Capture the cell that displays the provided text and extract its (x, y) central coordinate. 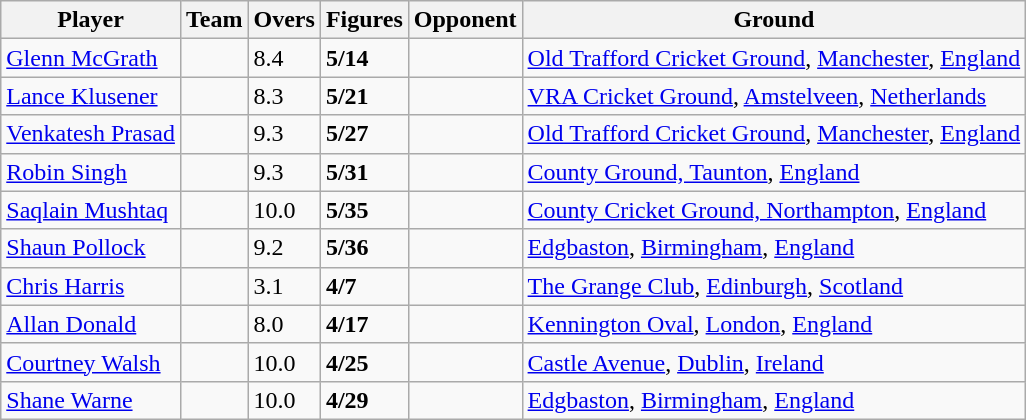
4/17 (364, 324)
4/29 (364, 400)
8.0 (284, 324)
The Grange Club, Edinburgh, Scotland (774, 286)
5/14 (364, 58)
5/35 (364, 210)
County Cricket Ground, Northampton, England (774, 210)
Shane Warne (91, 400)
Venkatesh Prasad (91, 134)
4/7 (364, 286)
Chris Harris (91, 286)
Courtney Walsh (91, 362)
Glenn McGrath (91, 58)
Shaun Pollock (91, 248)
5/36 (364, 248)
5/31 (364, 172)
Team (214, 20)
4/25 (364, 362)
Lance Klusener (91, 96)
Player (91, 20)
Allan Donald (91, 324)
Robin Singh (91, 172)
8.3 (284, 96)
3.1 (284, 286)
Figures (364, 20)
9.2 (284, 248)
Saqlain Mushtaq (91, 210)
Castle Avenue, Dublin, Ireland (774, 362)
County Ground, Taunton, England (774, 172)
5/27 (364, 134)
8.4 (284, 58)
Ground (774, 20)
VRA Cricket Ground, Amstelveen, Netherlands (774, 96)
Overs (284, 20)
Kennington Oval, London, England (774, 324)
5/21 (364, 96)
Opponent (465, 20)
